Detect which cell encompasses the target text, then output its [X, Y] center coordinate. 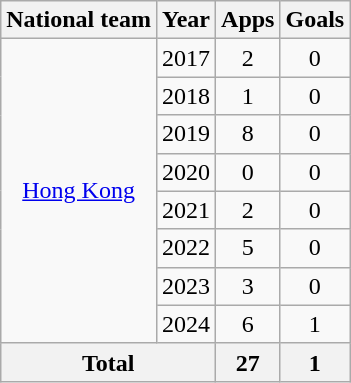
2022 [186, 248]
2018 [186, 96]
2019 [186, 134]
8 [248, 134]
6 [248, 324]
National team [79, 20]
27 [248, 362]
5 [248, 248]
Hong Kong [79, 191]
2024 [186, 324]
Year [186, 20]
Total [108, 362]
3 [248, 286]
2023 [186, 286]
2017 [186, 58]
Apps [248, 20]
2021 [186, 210]
2020 [186, 172]
Goals [315, 20]
